Scan for the cell matching the given text and deliver its [X, Y] coordinate at center. 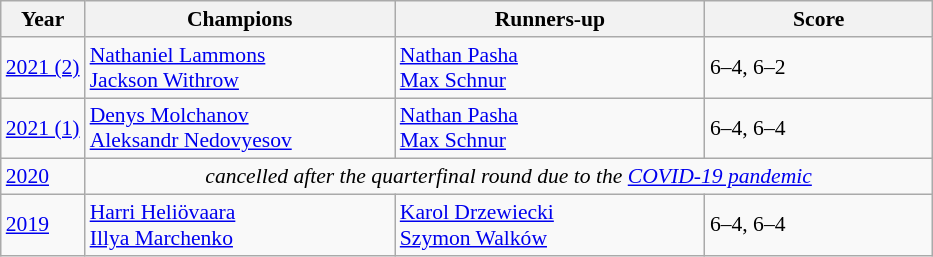
cancelled after the quarterfinal round due to the COVID-19 pandemic [509, 177]
2019 [43, 226]
Score [819, 19]
Nathaniel Lammons Jackson Withrow [240, 68]
Year [43, 19]
Runners-up [550, 19]
2020 [43, 177]
Denys Molchanov Aleksandr Nedovyesov [240, 128]
6–4, 6–2 [819, 68]
Harri Heliövaara Illya Marchenko [240, 226]
2021 (1) [43, 128]
2021 (2) [43, 68]
Champions [240, 19]
Karol Drzewiecki Szymon Walków [550, 226]
